Scan for the cell matching the given text and deliver its [x, y] coordinate at center. 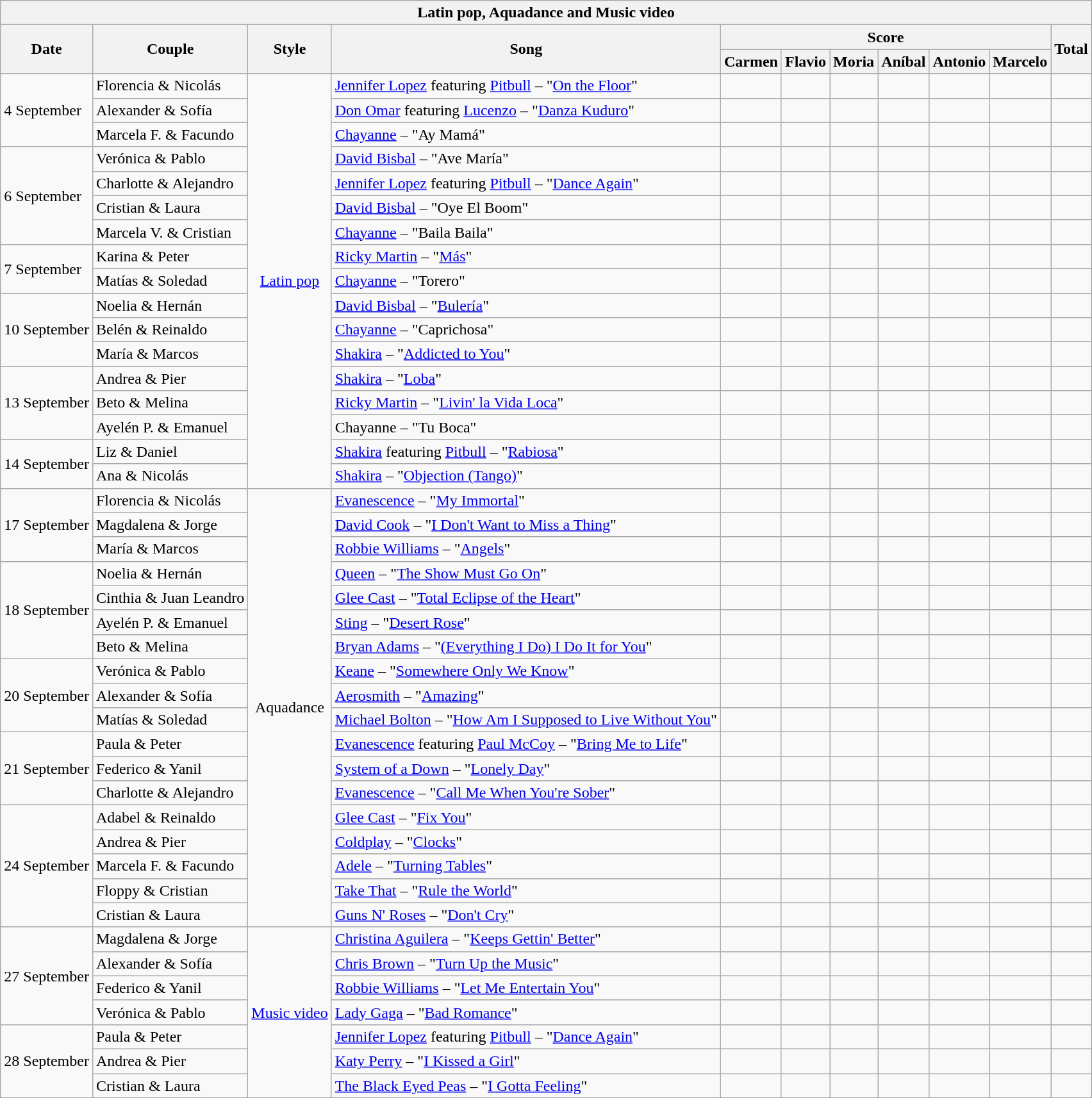
Chayanne – "Ay Mamá" [525, 135]
Glee Cast – "Fix You" [525, 817]
Evanescence – "My Immortal" [525, 500]
Robbie Williams – "Angels" [525, 549]
Couple [170, 49]
Style [290, 49]
Aníbal [904, 61]
Take That – "Rule the World" [525, 890]
The Black Eyed Peas – "I Gotta Feeling" [525, 1086]
Aquadance [290, 707]
20 September [47, 695]
10 September [47, 330]
14 September [47, 464]
Bryan Adams – "(Everything I Do) I Do It for You" [525, 646]
Flavio [805, 61]
Shakira – "Addicted to You" [525, 354]
27 September [47, 976]
Chayanne – "Baila Baila" [525, 232]
Music video [290, 1012]
Sting – "Desert Rose" [525, 622]
Marcela V. & Cristian [170, 232]
Don Omar featuring Lucenzo – "Danza Kuduro" [525, 110]
7 September [47, 268]
Cinthia & Juan Leandro [170, 598]
Moria [854, 61]
Michael Bolton – "How Am I Supposed to Live Without You" [525, 720]
Chris Brown – "Turn Up the Music" [525, 963]
Jennifer Lopez featuring Pitbull – "On the Floor" [525, 86]
Keane – "Somewhere Only We Know" [525, 671]
Score [886, 37]
Christina Aguilera – "Keeps Gettin' Better" [525, 939]
Coldplay – "Clocks" [525, 842]
David Bisbal – "Ave María" [525, 159]
Song [525, 49]
28 September [47, 1061]
Ricky Martin – "Más" [525, 256]
David Cook – "I Don't Want to Miss a Thing" [525, 525]
Ana & Nicolás [170, 476]
13 September [47, 403]
Evanescence featuring Paul McCoy – "Bring Me to Life" [525, 744]
Guns N' Roses – "Don't Cry" [525, 915]
David Bisbal – "Bulería" [525, 306]
Karina & Peter [170, 256]
Chayanne – "Tu Boca" [525, 427]
Robbie Williams – "Let Me Entertain You" [525, 988]
Adele – "Turning Tables" [525, 866]
Evanescence – "Call Me When You're Sober" [525, 793]
Floppy & Cristian [170, 890]
Shakira – "Objection (Tango)" [525, 476]
Date [47, 49]
Adabel & Reinaldo [170, 817]
4 September [47, 110]
Antonio [959, 61]
Latin pop [290, 281]
Liz & Daniel [170, 452]
Glee Cast – "Total Eclipse of the Heart" [525, 598]
Carmen [751, 61]
Shakira featuring Pitbull – "Rabiosa" [525, 452]
Shakira – "Loba" [525, 379]
David Bisbal – "Oye El Boom" [525, 208]
6 September [47, 195]
24 September [47, 866]
21 September [47, 769]
Katy Perry – "I Kissed a Girl" [525, 1061]
Lady Gaga – "Bad Romance" [525, 1012]
Belén & Reinaldo [170, 330]
17 September [47, 525]
Aerosmith – "Amazing" [525, 695]
System of a Down – "Lonely Day" [525, 769]
Latin pop, Aquadance and Music video [546, 13]
Total [1071, 49]
18 September [47, 610]
Marcelo [1020, 61]
Chayanne – "Caprichosa" [525, 330]
Chayanne – "Torero" [525, 281]
Ricky Martin – "Livin' la Vida Loca" [525, 403]
Queen – "The Show Must Go On" [525, 573]
